Return (x, y) of the center of cell containing provided text 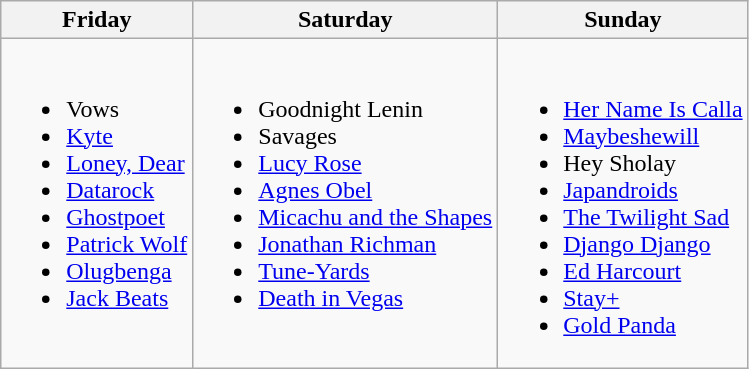
VowsKyteLoney, DearDatarockGhostpoetPatrick WolfOlugbengaJack Beats (97, 204)
Her Name Is CallaMaybeshewillHey SholayJapandroidsThe Twilight SadDjango DjangoEd HarcourtStay+Gold Panda (623, 204)
Sunday (623, 20)
Saturday (346, 20)
Goodnight LeninSavagesLucy RoseAgnes ObelMicachu and the ShapesJonathan RichmanTune-YardsDeath in Vegas (346, 204)
Friday (97, 20)
